Detect which cell encompasses the target text, then output its [x, y] center coordinate. 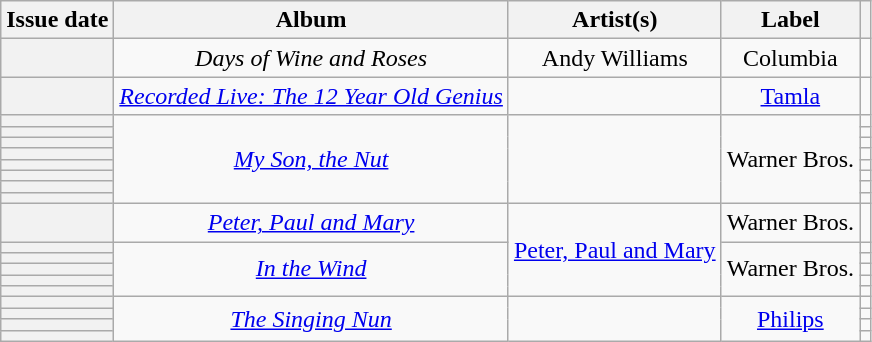
Artist(s) [614, 20]
Label [790, 20]
My Son, the Nut [312, 159]
Andy Williams [614, 58]
Recorded Live: The 12 Year Old Genius [312, 96]
Philips [790, 319]
In the Wind [312, 270]
Issue date [58, 20]
Tamla [790, 96]
Columbia [790, 58]
Album [312, 20]
The Singing Nun [312, 319]
Days of Wine and Roses [312, 58]
